Search for the cell housing the specified text and yield its [x, y] center coordinate. 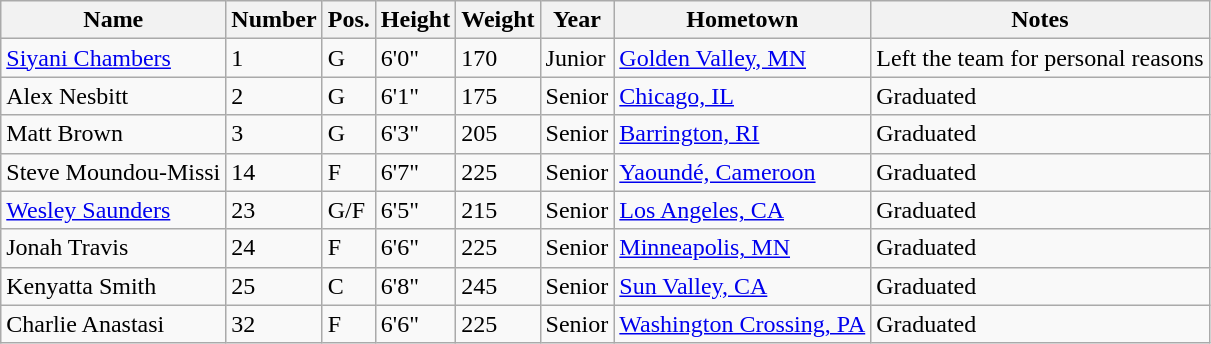
Height [415, 20]
Matt Brown [114, 134]
Kenyatta Smith [114, 286]
Junior [577, 58]
Siyani Chambers [114, 58]
C [348, 286]
205 [498, 134]
Hometown [742, 20]
2 [274, 96]
6'7" [415, 172]
24 [274, 248]
Yaoundé, Cameroon [742, 172]
6'0" [415, 58]
Jonah Travis [114, 248]
Alex Nesbitt [114, 96]
215 [498, 210]
1 [274, 58]
Los Angeles, CA [742, 210]
Year [577, 20]
6'1" [415, 96]
Sun Valley, CA [742, 286]
Number [274, 20]
6'5" [415, 210]
3 [274, 134]
Pos. [348, 20]
Wesley Saunders [114, 210]
Weight [498, 20]
25 [274, 286]
6'8" [415, 286]
170 [498, 58]
Barrington, RI [742, 134]
6'3" [415, 134]
G/F [348, 210]
23 [274, 210]
Washington Crossing, PA [742, 324]
Steve Moundou-Missi [114, 172]
Notes [1040, 20]
Golden Valley, MN [742, 58]
32 [274, 324]
Charlie Anastasi [114, 324]
Minneapolis, MN [742, 248]
175 [498, 96]
14 [274, 172]
245 [498, 286]
Name [114, 20]
Chicago, IL [742, 96]
Left the team for personal reasons [1040, 58]
